Return the [X, Y] coordinate for the center point of the cell that contains the specified text.  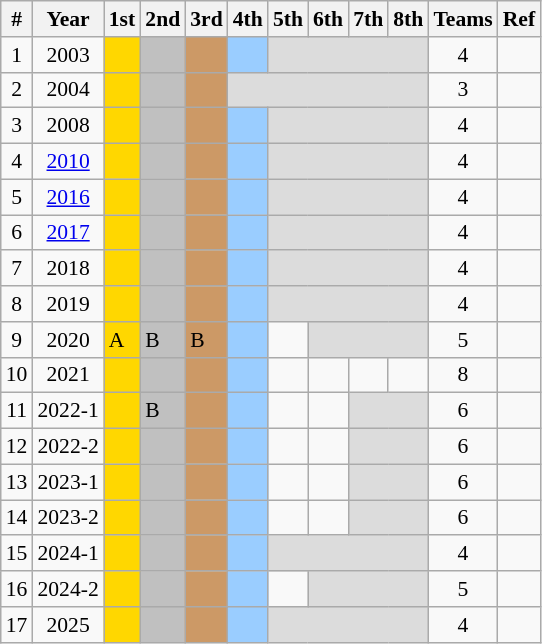
Year [68, 19]
A [122, 340]
14 [17, 518]
15 [17, 554]
2023-1 [68, 482]
11 [17, 411]
10 [17, 375]
2010 [68, 162]
Teams [462, 19]
5th [288, 19]
8th [408, 19]
2022-2 [68, 447]
3rd [206, 19]
6th [328, 19]
2016 [68, 197]
# [17, 19]
2nd [162, 19]
2019 [68, 304]
2024-1 [68, 554]
2022-1 [68, 411]
7th [368, 19]
2024-2 [68, 589]
4th [248, 19]
12 [17, 447]
2020 [68, 340]
Ref [519, 19]
2004 [68, 90]
1 [17, 55]
2 [17, 90]
2003 [68, 55]
1st [122, 19]
2008 [68, 126]
2018 [68, 269]
9 [17, 340]
13 [17, 482]
2023-2 [68, 518]
17 [17, 625]
2025 [68, 625]
16 [17, 589]
2021 [68, 375]
7 [17, 269]
2017 [68, 233]
